Return the (X, Y) coordinate for the center point of the cell that contains the specified text.  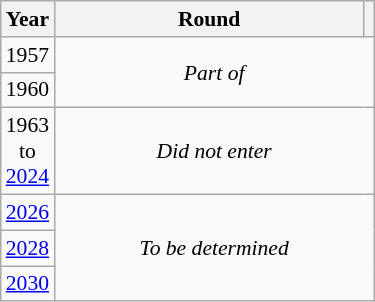
To be determined (214, 248)
Round (209, 19)
1963to2024 (28, 152)
Part of (214, 72)
2026 (28, 213)
2030 (28, 284)
Did not enter (214, 152)
Year (28, 19)
2028 (28, 248)
1957 (28, 55)
1960 (28, 90)
